Locate the cell with the specified text and output its [X, Y] center coordinate. 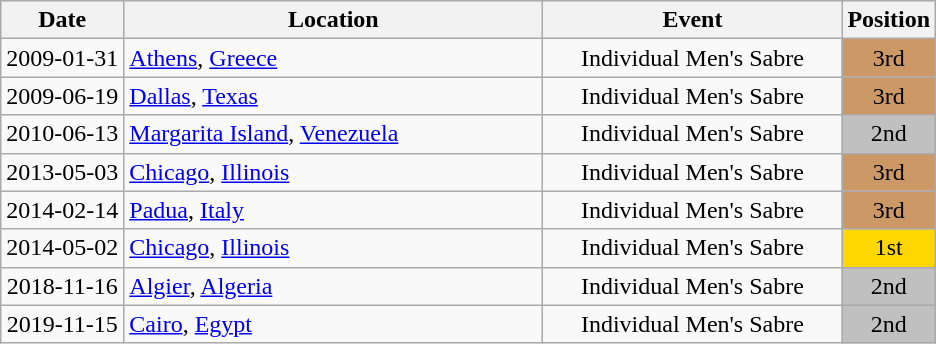
Date [62, 20]
1st [889, 248]
Margarita Island, Venezuela [334, 134]
Padua, Italy [334, 210]
2013-05-03 [62, 172]
2010-06-13 [62, 134]
2009-01-31 [62, 58]
Athens, Greece [334, 58]
2014-05-02 [62, 248]
Cairo, Egypt [334, 324]
2009-06-19 [62, 96]
Algier, Algeria [334, 286]
Position [889, 20]
2018-11-16 [62, 286]
Location [334, 20]
Dallas, Texas [334, 96]
Event [692, 20]
2019-11-15 [62, 324]
2014-02-14 [62, 210]
